Find where the given text appears and provide that cell's center as [x, y] coordinate. 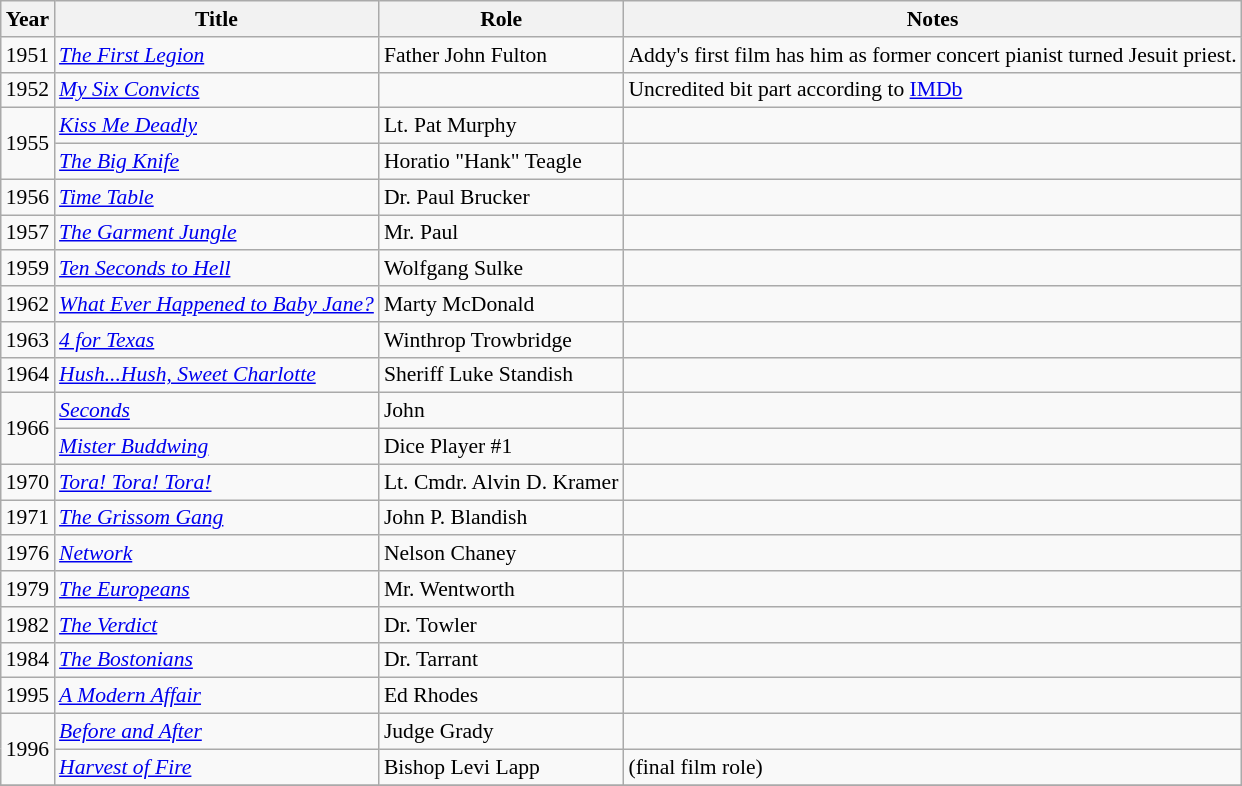
John P. Blandish [502, 518]
Bishop Levi Lapp [502, 767]
Mr. Paul [502, 233]
Ten Seconds to Hell [216, 269]
Dr. Tarrant [502, 660]
1962 [28, 304]
Uncredited bit part according to IMDb [932, 90]
Mister Buddwing [216, 447]
Harvest of Fire [216, 767]
Lt. Cmdr. Alvin D. Kramer [502, 482]
1964 [28, 375]
1979 [28, 589]
Lt. Pat Murphy [502, 126]
The Europeans [216, 589]
Network [216, 554]
1984 [28, 660]
1963 [28, 340]
Marty McDonald [502, 304]
Father John Fulton [502, 55]
Role [502, 19]
The Garment Jungle [216, 233]
A Modern Affair [216, 696]
Dr. Paul Brucker [502, 197]
Tora! Tora! Tora! [216, 482]
1995 [28, 696]
Dr. Towler [502, 625]
Hush...Hush, Sweet Charlotte [216, 375]
1955 [28, 144]
Nelson Chaney [502, 554]
The Big Knife [216, 162]
1996 [28, 750]
Seconds [216, 411]
Kiss Me Deadly [216, 126]
My Six Convicts [216, 90]
Dice Player #1 [502, 447]
Time Table [216, 197]
Title [216, 19]
Judge Grady [502, 732]
The Verdict [216, 625]
Mr. Wentworth [502, 589]
What Ever Happened to Baby Jane? [216, 304]
Year [28, 19]
Notes [932, 19]
Addy's first film has him as former concert pianist turned Jesuit priest. [932, 55]
(final film role) [932, 767]
1976 [28, 554]
Winthrop Trowbridge [502, 340]
1970 [28, 482]
Before and After [216, 732]
1956 [28, 197]
1951 [28, 55]
1957 [28, 233]
John [502, 411]
4 for Texas [216, 340]
Sheriff Luke Standish [502, 375]
1959 [28, 269]
Wolfgang Sulke [502, 269]
Ed Rhodes [502, 696]
Horatio "Hank" Teagle [502, 162]
The Bostonians [216, 660]
1952 [28, 90]
The Grissom Gang [216, 518]
The First Legion [216, 55]
1971 [28, 518]
1966 [28, 428]
1982 [28, 625]
